Return the (x, y) coordinate for the center point of the cell that contains the specified text.  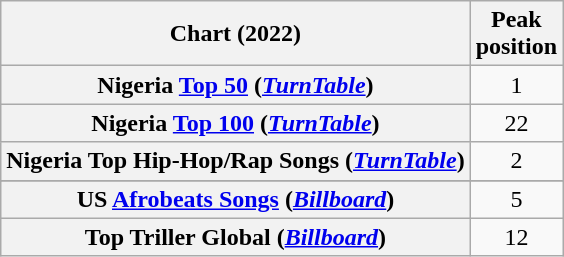
Nigeria Top 100 (TurnTable) (236, 123)
Nigeria Top Hip-Hop/Rap Songs (TurnTable) (236, 161)
1 (516, 85)
5 (516, 199)
12 (516, 237)
US Afrobeats Songs (Billboard) (236, 199)
Nigeria Top 50 (TurnTable) (236, 85)
Chart (2022) (236, 34)
Peakposition (516, 34)
22 (516, 123)
Top Triller Global (Billboard) (236, 237)
2 (516, 161)
